Locate the cell with the specified text and output its [x, y] center coordinate. 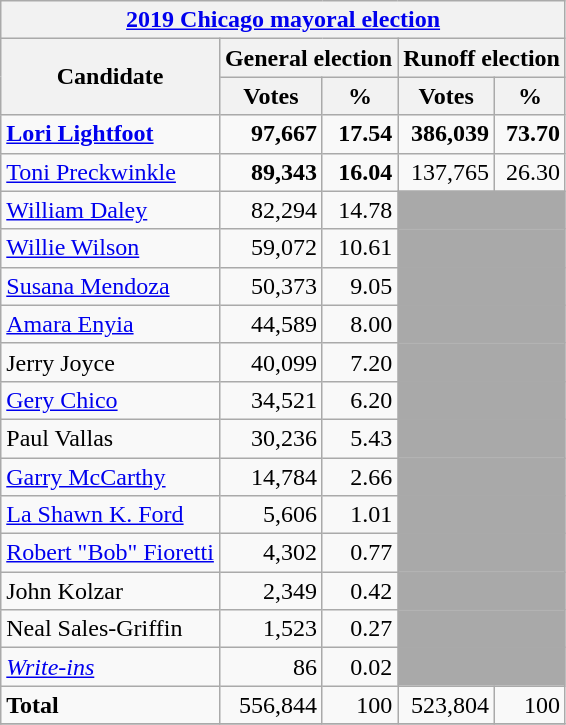
8.00 [360, 324]
0.77 [360, 553]
34,521 [270, 400]
Total [110, 705]
Neal Sales-Griffin [110, 629]
Willie Wilson [110, 248]
5.43 [360, 438]
0.42 [360, 591]
John Kolzar [110, 591]
General election [308, 58]
2019 Chicago mayoral election [284, 20]
523,804 [446, 705]
0.02 [360, 667]
10.61 [360, 248]
1.01 [360, 515]
137,765 [446, 172]
Susana Mendoza [110, 286]
86 [270, 667]
17.54 [360, 134]
30,236 [270, 438]
Amara Enyia [110, 324]
6.20 [360, 400]
89,343 [270, 172]
1,523 [270, 629]
82,294 [270, 210]
Toni Preckwinkle [110, 172]
26.30 [530, 172]
556,844 [270, 705]
7.20 [360, 362]
4,302 [270, 553]
9.05 [360, 286]
59,072 [270, 248]
Garry McCarthy [110, 477]
Lori Lightfoot [110, 134]
Paul Vallas [110, 438]
0.27 [360, 629]
La Shawn K. Ford [110, 515]
73.70 [530, 134]
14,784 [270, 477]
16.04 [360, 172]
14.78 [360, 210]
2.66 [360, 477]
Gery Chico [110, 400]
40,099 [270, 362]
William Daley [110, 210]
Write-ins [110, 667]
Runoff election [482, 58]
Robert "Bob" Fioretti [110, 553]
2,349 [270, 591]
386,039 [446, 134]
97,667 [270, 134]
Candidate [110, 77]
5,606 [270, 515]
Jerry Joyce [110, 362]
44,589 [270, 324]
50,373 [270, 286]
